Identify which cell holds the provided text, then report its [x, y] central coordinate. 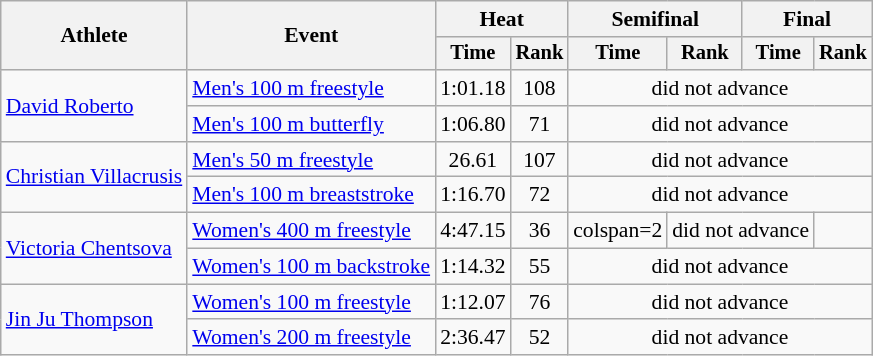
Heat [502, 19]
Event [311, 36]
1:12.07 [472, 302]
colspan=2 [618, 231]
Men's 100 m breaststroke [311, 195]
108 [540, 88]
1:16.70 [472, 195]
55 [540, 267]
1:06.80 [472, 124]
Semifinal [655, 19]
Women's 100 m backstroke [311, 267]
71 [540, 124]
1:01.18 [472, 88]
Men's 50 m freestyle [311, 160]
Final [806, 19]
Christian Villacrusis [94, 178]
107 [540, 160]
Women's 100 m freestyle [311, 302]
Victoria Chentsova [94, 248]
Men's 100 m freestyle [311, 88]
36 [540, 231]
52 [540, 338]
Women's 400 m freestyle [311, 231]
Women's 200 m freestyle [311, 338]
Athlete [94, 36]
2:36.47 [472, 338]
1:14.32 [472, 267]
72 [540, 195]
76 [540, 302]
26.61 [472, 160]
Jin Ju Thompson [94, 320]
4:47.15 [472, 231]
Men's 100 m butterfly [311, 124]
David Roberto [94, 106]
